Find where the given text appears and provide that cell's center as [x, y] coordinate. 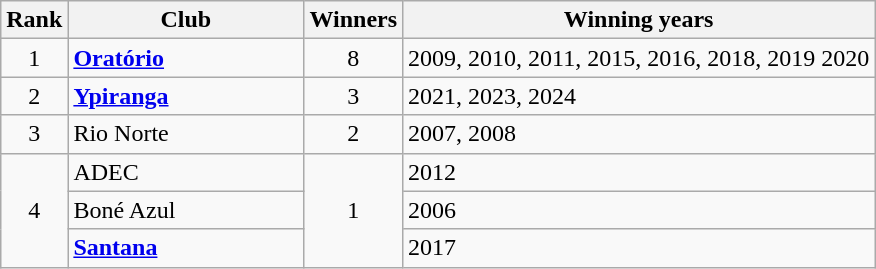
Winning years [639, 20]
Santana [186, 248]
Rank [34, 20]
Winners [354, 20]
Boné Azul [186, 210]
2021, 2023, 2024 [639, 96]
2007, 2008 [639, 134]
4 [34, 210]
2017 [639, 248]
8 [354, 58]
Club [186, 20]
2012 [639, 172]
2006 [639, 210]
2009, 2010, 2011, 2015, 2016, 2018, 2019 2020 [639, 58]
Rio Norte [186, 134]
ADEC [186, 172]
Ypiranga [186, 96]
Oratório [186, 58]
